Provide the [X, Y] coordinate of the cell's center where the given text is located.  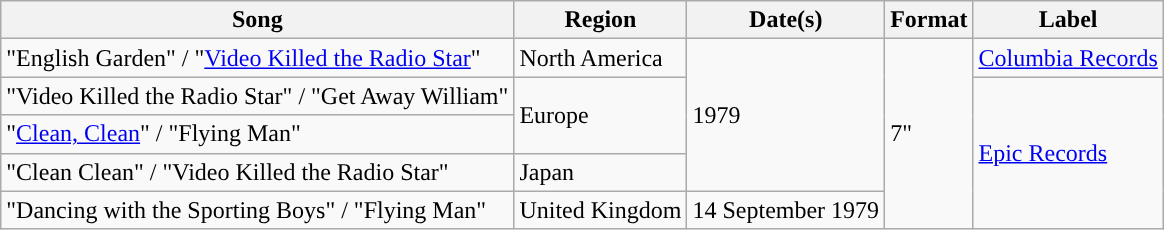
7" [929, 134]
"Dancing with the Sporting Boys" / "Flying Man" [258, 210]
Label [1068, 20]
North America [600, 58]
"English Garden" / "Video Killed the Radio Star" [258, 58]
14 September 1979 [786, 210]
1979 [786, 115]
"Clean, Clean" / "Flying Man" [258, 134]
Region [600, 20]
Japan [600, 172]
"Clean Clean" / "Video Killed the Radio Star" [258, 172]
Song [258, 20]
Date(s) [786, 20]
Format [929, 20]
Columbia Records [1068, 58]
Europe [600, 115]
Epic Records [1068, 153]
"Video Killed the Radio Star" / "Get Away William" [258, 96]
United Kingdom [600, 210]
